Find where the given text appears and provide that cell's center as [X, Y] coordinate. 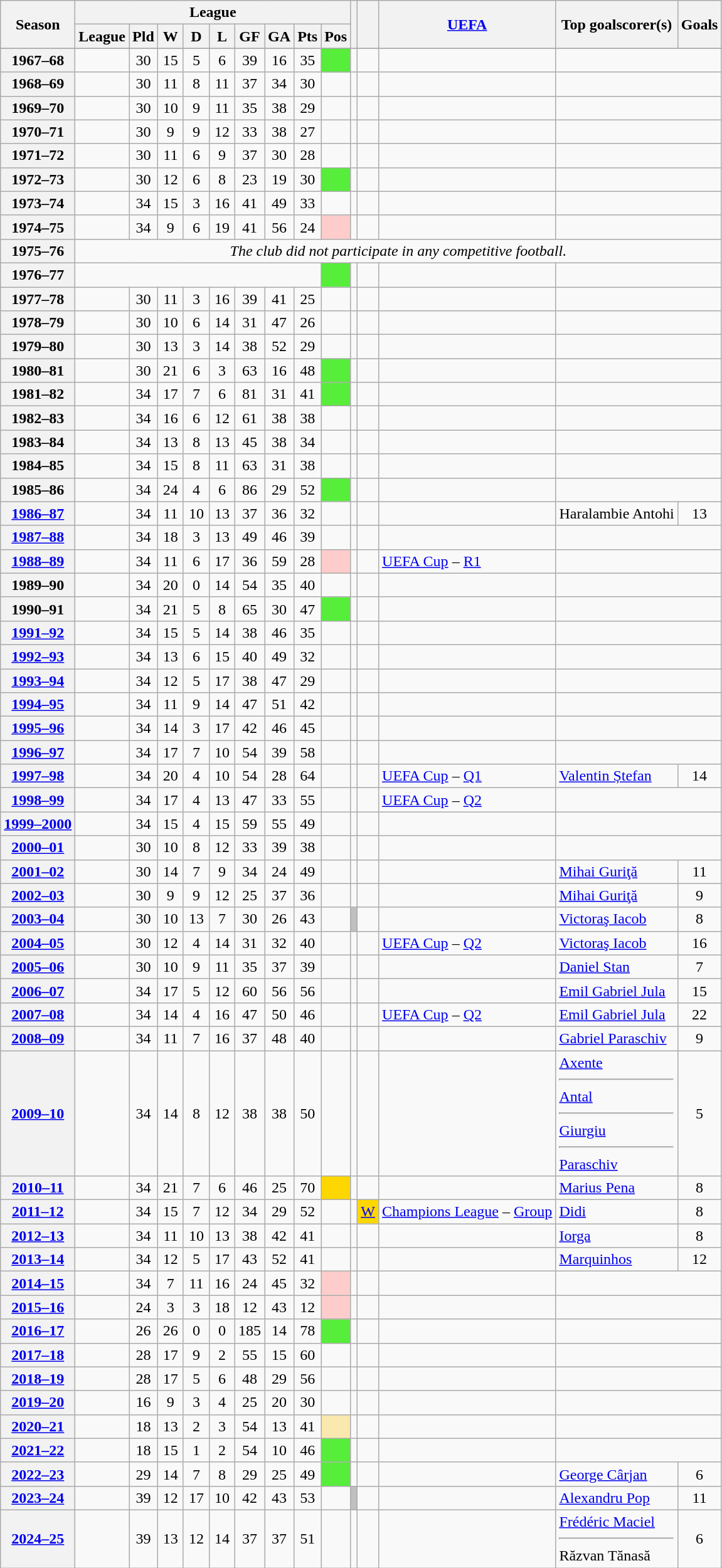
185 [250, 1331]
1979–80 [38, 347]
1987–88 [38, 537]
Marius Pena [617, 1188]
2015–16 [38, 1307]
Iorga [617, 1236]
Pld [144, 36]
1972–73 [38, 179]
Champions League – Group [467, 1212]
Alexandru Pop [617, 1498]
58 [307, 752]
2007–08 [38, 1014]
1 [196, 1450]
George Cârjan [617, 1474]
1968–69 [38, 84]
2004–05 [38, 943]
1999–2000 [38, 824]
Haralambie Antohi [617, 513]
2024–25 [38, 1539]
2014–15 [38, 1283]
Daniel Stan [617, 967]
65 [250, 609]
GA [280, 36]
Frédéric MacielRăzvan Tănasă [617, 1539]
78 [307, 1331]
1976–77 [38, 275]
1967–68 [38, 60]
1984–85 [38, 466]
1992–93 [38, 656]
2012–13 [38, 1236]
Valentin Ștefan [617, 776]
1977–78 [38, 299]
Goals [699, 24]
1973–74 [38, 203]
2013–14 [38, 1260]
1994–95 [38, 705]
22 [699, 1014]
2022–23 [38, 1474]
1986–87 [38, 513]
2001–02 [38, 871]
1975–76 [38, 251]
UEFA [467, 24]
64 [307, 776]
2005–06 [38, 967]
D [196, 36]
1970–71 [38, 132]
70 [307, 1188]
2009–10 [38, 1113]
UEFA Cup – R1 [467, 561]
81 [250, 394]
2017–18 [38, 1355]
2006–07 [38, 991]
1983–84 [38, 442]
1993–94 [38, 680]
Pos [336, 36]
2019–20 [38, 1402]
The club did not participate in any competitive football. [398, 251]
2021–22 [38, 1450]
53 [307, 1498]
2010–11 [38, 1188]
1996–97 [38, 752]
2003–04 [38, 919]
Pts [307, 36]
1981–82 [38, 394]
86 [250, 490]
2020–21 [38, 1426]
2011–12 [38, 1212]
1985–86 [38, 490]
1969–70 [38, 108]
1971–72 [38, 155]
Marquinhos [617, 1260]
1995–96 [38, 729]
1991–92 [38, 633]
1974–75 [38, 227]
L [222, 36]
1978–79 [38, 323]
1988–89 [38, 561]
Gabriel Paraschiv [617, 1038]
1989–90 [38, 585]
2002–03 [38, 895]
27 [307, 132]
Didi [617, 1212]
23 [250, 179]
2018–19 [38, 1379]
1982–83 [38, 418]
2023–24 [38, 1498]
1980–81 [38, 371]
Season [38, 24]
Top goalscorer(s) [617, 24]
GF [250, 36]
1997–98 [38, 776]
1990–91 [38, 609]
2008–09 [38, 1038]
UEFA Cup – Q1 [467, 776]
AxenteAntalGiurgiuParaschiv [617, 1113]
2000–01 [38, 848]
2016–17 [38, 1331]
61 [250, 418]
1998–99 [38, 800]
